For the text-containing cell, return its midpoint in [x, y] coordinate format. 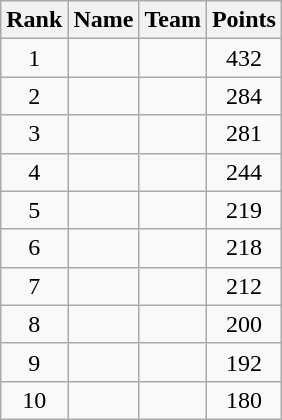
212 [244, 286]
200 [244, 324]
1 [34, 58]
7 [34, 286]
8 [34, 324]
4 [34, 172]
218 [244, 248]
10 [34, 400]
284 [244, 96]
219 [244, 210]
Rank [34, 20]
2 [34, 96]
5 [34, 210]
Points [244, 20]
244 [244, 172]
180 [244, 400]
3 [34, 134]
Team [173, 20]
Name [104, 20]
9 [34, 362]
281 [244, 134]
6 [34, 248]
192 [244, 362]
432 [244, 58]
